Detect which cell encompasses the target text, then output its [X, Y] center coordinate. 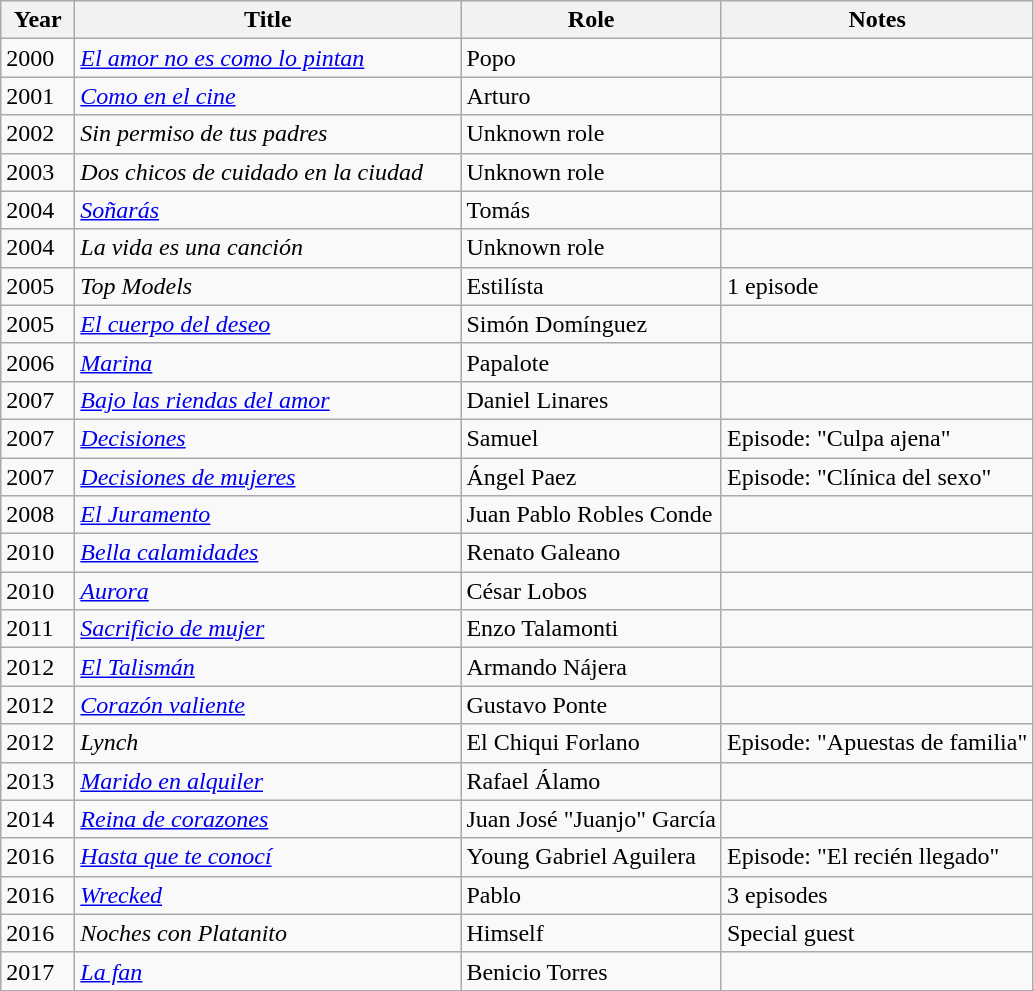
Rafael Álamo [592, 781]
Como en el cine [268, 96]
Notes [876, 20]
Himself [592, 933]
Pablo [592, 895]
El Juramento [268, 515]
Bella calamidades [268, 553]
El Talismán [268, 667]
Marido en alquiler [268, 781]
Armando Nájera [592, 667]
Renato Galeano [592, 553]
2003 [38, 172]
César Lobos [592, 591]
2000 [38, 58]
Soñarás [268, 210]
Daniel Linares [592, 400]
2008 [38, 515]
Decisiones de mujeres [268, 477]
El Chiqui Forlano [592, 743]
Tomás [592, 210]
Aurora [268, 591]
Young Gabriel Aguilera [592, 857]
2013 [38, 781]
El cuerpo del deseo [268, 324]
Simón Domínguez [592, 324]
La vida es una canción [268, 248]
Lynch [268, 743]
Juan José "Juanjo" García [592, 819]
2006 [38, 362]
Arturo [592, 96]
Episode: "Clínica del sexo" [876, 477]
Title [268, 20]
2002 [38, 134]
Wrecked [268, 895]
2001 [38, 96]
Special guest [876, 933]
Decisiones [268, 438]
Top Models [268, 286]
Estilísta [592, 286]
El amor no es como lo pintan [268, 58]
Bajo las riendas del amor [268, 400]
Juan Pablo Robles Conde [592, 515]
Corazón valiente [268, 705]
2011 [38, 629]
Reina de corazones [268, 819]
Gustavo Ponte [592, 705]
Benicio Torres [592, 971]
Noches con Platanito [268, 933]
Enzo Talamonti [592, 629]
Popo [592, 58]
2017 [38, 971]
La fan [268, 971]
Samuel [592, 438]
Sacrificio de mujer [268, 629]
2014 [38, 819]
Episode: "Culpa ajena" [876, 438]
Episode: "Apuestas de familia" [876, 743]
Hasta que te conocí [268, 857]
Ángel Paez [592, 477]
Role [592, 20]
Marina [268, 362]
Year [38, 20]
3 episodes [876, 895]
Papalote [592, 362]
Sin permiso de tus padres [268, 134]
Dos chicos de cuidado en la ciudad [268, 172]
Episode: "El recién llegado" [876, 857]
1 episode [876, 286]
